Return (X, Y) of the center of cell containing provided text 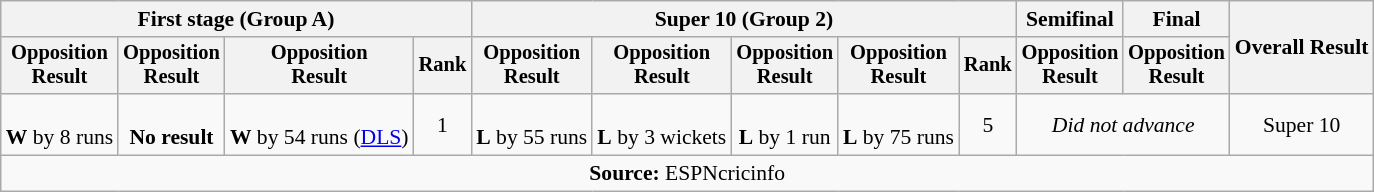
L by 55 runs (532, 124)
Final (1176, 19)
First stage (Group A) (236, 19)
Source: ESPNcricinfo (688, 174)
Super 10 (Group 2) (744, 19)
L by 3 wickets (662, 124)
Overall Result (1302, 48)
W by 8 runs (60, 124)
Super 10 (1302, 124)
Did not advance (1124, 124)
5 (988, 124)
No result (172, 124)
1 (443, 124)
W by 54 runs (DLS) (320, 124)
Semifinal (1070, 19)
L by 75 runs (898, 124)
L by 1 run (784, 124)
